Determine the (X, Y) coordinate at the center of the cell enclosing the given text.  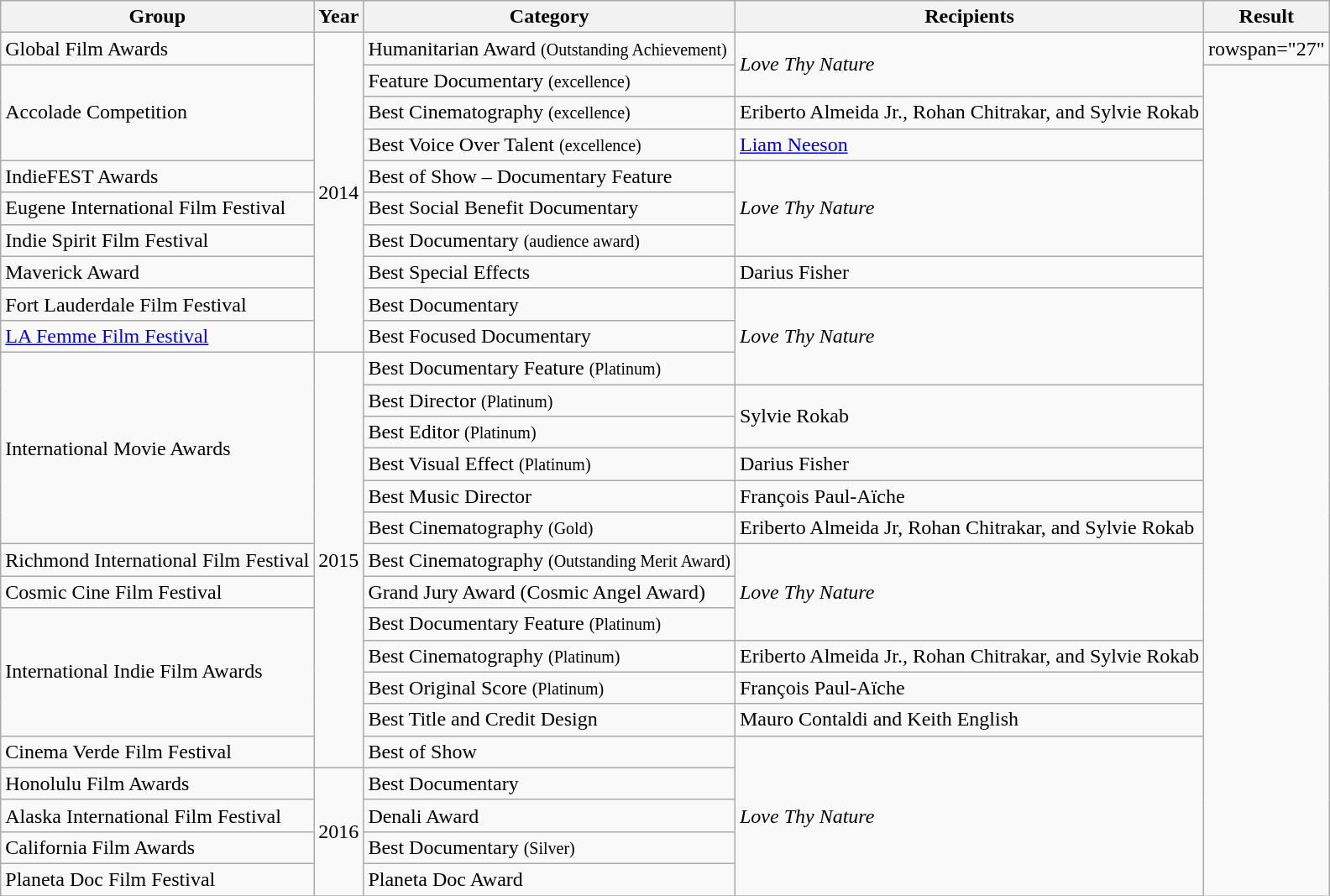
Denali Award (549, 815)
Best Director (Platinum) (549, 401)
2016 (339, 831)
Result (1266, 17)
Alaska International Film Festival (158, 815)
Planeta Doc Award (549, 879)
Best Cinematography (excellence) (549, 113)
California Film Awards (158, 847)
Global Film Awards (158, 49)
Maverick Award (158, 272)
Best Special Effects (549, 272)
Best Title and Credit Design (549, 720)
International Indie Film Awards (158, 672)
Recipients (969, 17)
Best Cinematography (Platinum) (549, 656)
Cosmic Cine Film Festival (158, 592)
Mauro Contaldi and Keith English (969, 720)
Best Documentary (audience award) (549, 240)
Honolulu Film Awards (158, 783)
Category (549, 17)
Feature Documentary (excellence) (549, 81)
International Movie Awards (158, 448)
Richmond International Film Festival (158, 560)
Best of Show – Documentary Feature (549, 176)
Grand Jury Award (Cosmic Angel Award) (549, 592)
Best Documentary (Silver) (549, 847)
Best Social Benefit Documentary (549, 208)
Best Music Director (549, 496)
Humanitarian Award (Outstanding Achievement) (549, 49)
Best Cinematography (Outstanding Merit Award) (549, 560)
Best Cinematography (Gold) (549, 528)
Eriberto Almeida Jr, Rohan Chitrakar, and Sylvie Rokab (969, 528)
2015 (339, 559)
Accolade Competition (158, 113)
Best Original Score (Platinum) (549, 688)
Fort Lauderdale Film Festival (158, 304)
Eugene International Film Festival (158, 208)
Best Editor (Platinum) (549, 432)
IndieFEST Awards (158, 176)
Cinema Verde Film Festival (158, 752)
Indie Spirit Film Festival (158, 240)
Best Voice Over Talent (excellence) (549, 144)
Group (158, 17)
Best Focused Documentary (549, 336)
rowspan="27" (1266, 49)
Best Visual Effect (Platinum) (549, 464)
Year (339, 17)
2014 (339, 193)
Sylvie Rokab (969, 417)
Best of Show (549, 752)
LA Femme Film Festival (158, 336)
Planeta Doc Film Festival (158, 879)
Liam Neeson (969, 144)
